Identify which cell holds the provided text, then report its [X, Y] central coordinate. 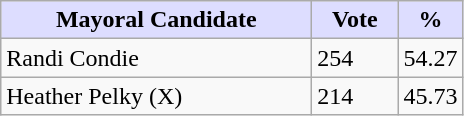
45.73 [430, 96]
% [430, 20]
54.27 [430, 58]
Mayoral Candidate [156, 20]
Randi Condie [156, 58]
214 [355, 96]
254 [355, 58]
Heather Pelky (X) [156, 96]
Vote [355, 20]
